Extract the (X, Y) coordinate from the center of the cell holding the provided text.  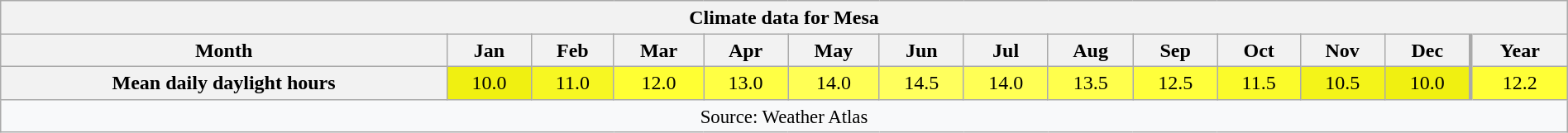
13.0 (746, 83)
Dec (1427, 50)
Climate data for Mesa (784, 17)
Year (1519, 50)
Sep (1175, 50)
Nov (1342, 50)
Jul (1006, 50)
Apr (746, 50)
Jan (489, 50)
May (834, 50)
Source: Weather Atlas (784, 116)
12.5 (1175, 83)
10.5 (1342, 83)
Mar (658, 50)
11.5 (1259, 83)
13.5 (1090, 83)
12.2 (1519, 83)
Month (224, 50)
Aug (1090, 50)
Oct (1259, 50)
14.5 (921, 83)
Mean daily daylight hours (224, 83)
11.0 (572, 83)
Feb (572, 50)
12.0 (658, 83)
Jun (921, 50)
